Return [X, Y] of the center of cell containing provided text 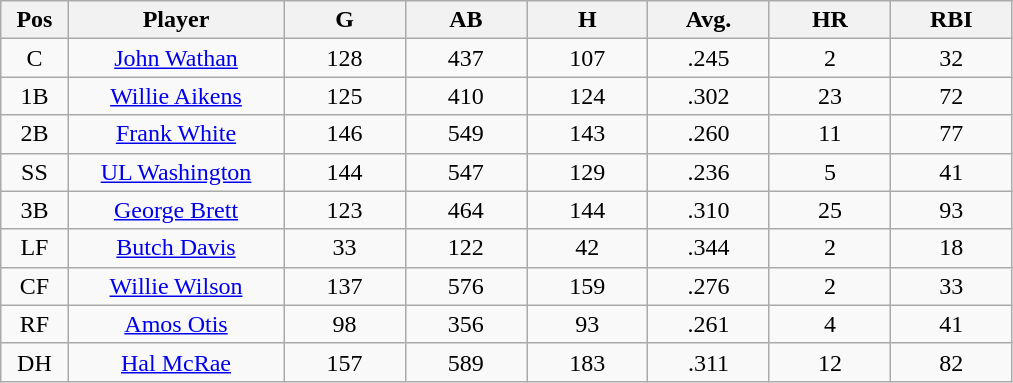
HR [830, 20]
23 [830, 96]
DH [34, 362]
George Brett [176, 210]
.311 [708, 362]
72 [952, 96]
C [34, 58]
.245 [708, 58]
123 [344, 210]
146 [344, 134]
RF [34, 324]
3B [34, 210]
437 [466, 58]
Butch Davis [176, 248]
11 [830, 134]
Amos Otis [176, 324]
18 [952, 248]
.260 [708, 134]
Frank White [176, 134]
Willie Aikens [176, 96]
143 [588, 134]
157 [344, 362]
Pos [34, 20]
John Wathan [176, 58]
125 [344, 96]
.302 [708, 96]
1B [34, 96]
77 [952, 134]
128 [344, 58]
32 [952, 58]
42 [588, 248]
2B [34, 134]
356 [466, 324]
H [588, 20]
183 [588, 362]
82 [952, 362]
589 [466, 362]
98 [344, 324]
137 [344, 286]
UL Washington [176, 172]
Hal McRae [176, 362]
Avg. [708, 20]
.276 [708, 286]
25 [830, 210]
4 [830, 324]
.344 [708, 248]
122 [466, 248]
.236 [708, 172]
LF [34, 248]
159 [588, 286]
576 [466, 286]
.310 [708, 210]
464 [466, 210]
G [344, 20]
12 [830, 362]
547 [466, 172]
SS [34, 172]
CF [34, 286]
129 [588, 172]
5 [830, 172]
RBI [952, 20]
Player [176, 20]
107 [588, 58]
.261 [708, 324]
410 [466, 96]
124 [588, 96]
Willie Wilson [176, 286]
549 [466, 134]
AB [466, 20]
